Provide the (X, Y) coordinate of the cell's center where the given text is located.  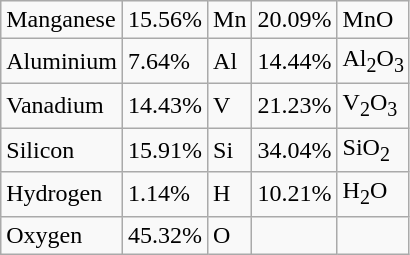
20.09% (294, 20)
V2O3 (373, 105)
Vanadium (62, 105)
Al2O3 (373, 61)
MnO (373, 20)
O (230, 235)
H2O (373, 194)
15.91% (164, 150)
34.04% (294, 150)
Hydrogen (62, 194)
7.64% (164, 61)
1.14% (164, 194)
14.43% (164, 105)
Al (230, 61)
Manganese (62, 20)
SiO2 (373, 150)
45.32% (164, 235)
15.56% (164, 20)
H (230, 194)
Si (230, 150)
Silicon (62, 150)
14.44% (294, 61)
10.21% (294, 194)
21.23% (294, 105)
V (230, 105)
Oxygen (62, 235)
Aluminium (62, 61)
Mn (230, 20)
